Search for the cell housing the specified text and yield its [x, y] center coordinate. 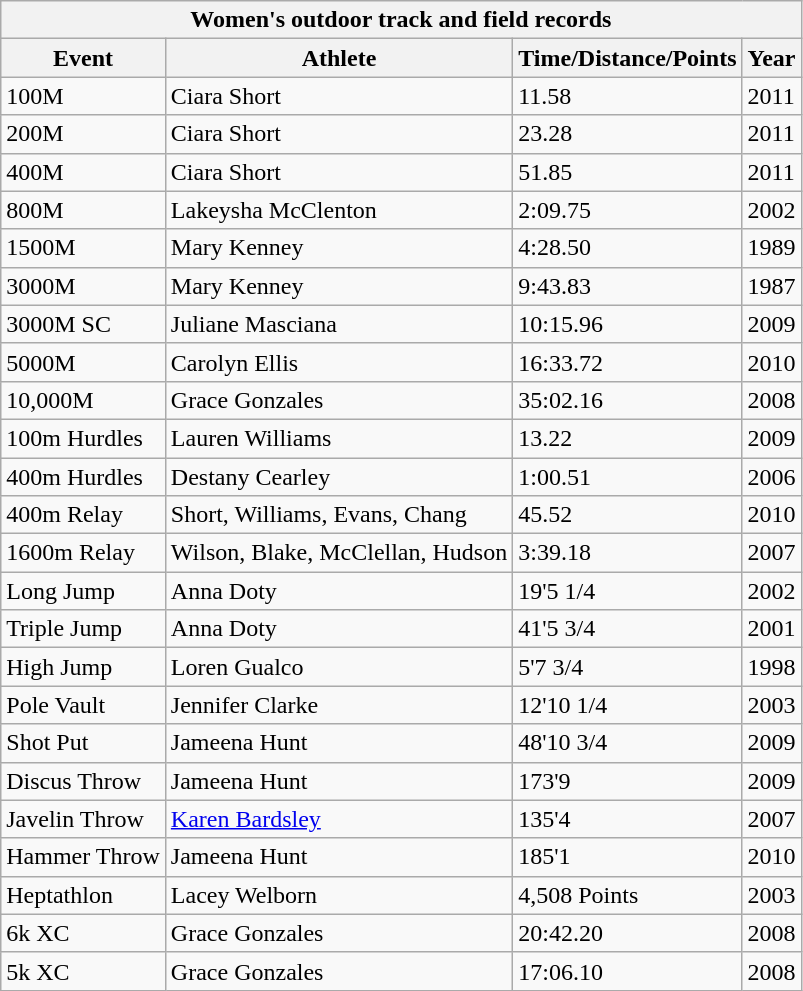
Athlete [338, 58]
Long Jump [84, 591]
1987 [772, 286]
200M [84, 134]
Destany Cearley [338, 477]
Heptathlon [84, 895]
45.52 [628, 515]
48'10 3/4 [628, 743]
Year [772, 58]
11.58 [628, 96]
5000M [84, 362]
Hammer Throw [84, 857]
400M [84, 172]
Discus Throw [84, 781]
Lacey Welborn [338, 895]
1600m Relay [84, 553]
100m Hurdles [84, 438]
Lakeysha McClenton [338, 210]
1:00.51 [628, 477]
3000M [84, 286]
19'5 1/4 [628, 591]
Karen Bardsley [338, 819]
173'9 [628, 781]
2006 [772, 477]
Event [84, 58]
1500M [84, 248]
5k XC [84, 971]
400m Relay [84, 515]
2:09.75 [628, 210]
Wilson, Blake, McClellan, Hudson [338, 553]
23.28 [628, 134]
100M [84, 96]
Triple Jump [84, 629]
400m Hurdles [84, 477]
Lauren Williams [338, 438]
16:33.72 [628, 362]
6k XC [84, 933]
Shot Put [84, 743]
Carolyn Ellis [338, 362]
17:06.10 [628, 971]
High Jump [84, 667]
Juliane Masciana [338, 324]
Short, Williams, Evans, Chang [338, 515]
Jennifer Clarke [338, 705]
1998 [772, 667]
1989 [772, 248]
20:42.20 [628, 933]
185'1 [628, 857]
135'4 [628, 819]
Women's outdoor track and field records [401, 20]
12'10 1/4 [628, 705]
4,508 Points [628, 895]
10:15.96 [628, 324]
51.85 [628, 172]
800M [84, 210]
3:39.18 [628, 553]
2001 [772, 629]
35:02.16 [628, 400]
41'5 3/4 [628, 629]
10,000M [84, 400]
Time/Distance/Points [628, 58]
9:43.83 [628, 286]
13.22 [628, 438]
Pole Vault [84, 705]
Loren Gualco [338, 667]
5'7 3/4 [628, 667]
3000M SC [84, 324]
Javelin Throw [84, 819]
4:28.50 [628, 248]
